Detect which cell encompasses the target text, then output its [X, Y] center coordinate. 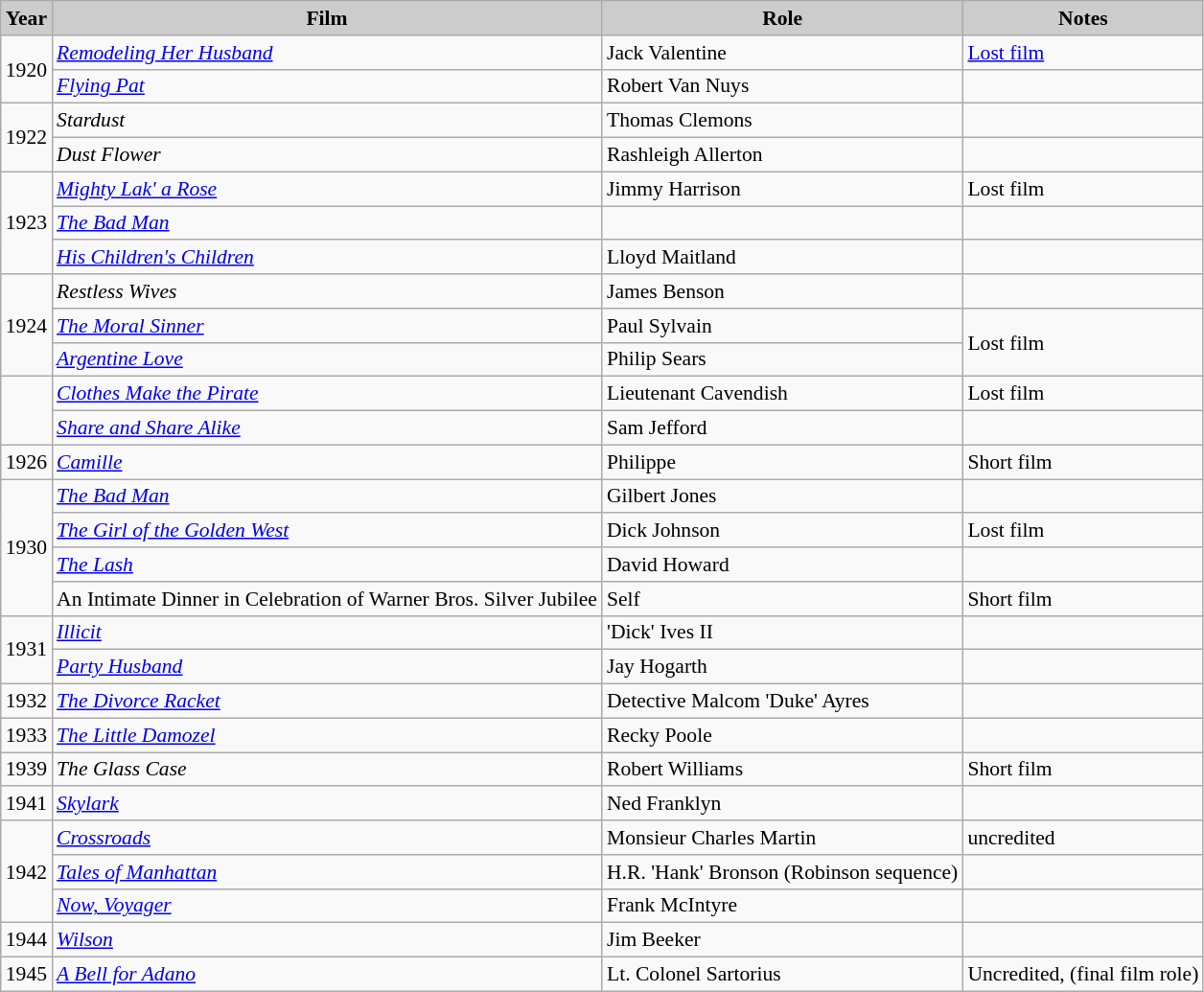
1924 [27, 326]
1931 [27, 650]
1920 [27, 69]
James Benson [782, 291]
Uncredited, (final film role) [1083, 975]
1939 [27, 770]
Thomas Clemons [782, 121]
Jimmy Harrison [782, 189]
Monsieur Charles Martin [782, 838]
H.R. 'Hank' Bronson (Robinson sequence) [782, 872]
The Girl of the Golden West [327, 531]
Lloyd Maitland [782, 258]
Sam Jefford [782, 428]
Gilbert Jones [782, 496]
A Bell for Adano [327, 975]
uncredited [1083, 838]
Role [782, 18]
Robert Van Nuys [782, 86]
The Lash [327, 565]
Argentine Love [327, 359]
Recky Poole [782, 735]
Jim Beeker [782, 940]
1930 [27, 547]
Camille [327, 462]
Tales of Manhattan [327, 872]
Notes [1083, 18]
Crossroads [327, 838]
Flying Pat [327, 86]
Lt. Colonel Sartorius [782, 975]
David Howard [782, 565]
1944 [27, 940]
Robert Williams [782, 770]
1923 [27, 222]
1942 [27, 872]
Now, Voyager [327, 906]
1926 [27, 462]
Ned Franklyn [782, 804]
An Intimate Dinner in Celebration of Warner Bros. Silver Jubilee [327, 599]
1922 [27, 138]
Remodeling Her Husband [327, 53]
Party Husband [327, 667]
1945 [27, 975]
Philip Sears [782, 359]
Wilson [327, 940]
Dick Johnson [782, 531]
Share and Share Alike [327, 428]
Year [27, 18]
The Divorce Racket [327, 702]
1933 [27, 735]
'Dick' Ives II [782, 633]
Skylark [327, 804]
His Children's Children [327, 258]
Lieutenant Cavendish [782, 394]
The Moral Sinner [327, 326]
Self [782, 599]
Mighty Lak' a Rose [327, 189]
Rashleigh Allerton [782, 155]
Paul Sylvain [782, 326]
Stardust [327, 121]
1941 [27, 804]
Film [327, 18]
Frank McIntyre [782, 906]
Detective Malcom 'Duke' Ayres [782, 702]
Philippe [782, 462]
1932 [27, 702]
Illicit [327, 633]
The Glass Case [327, 770]
Jay Hogarth [782, 667]
Dust Flower [327, 155]
Clothes Make the Pirate [327, 394]
The Little Damozel [327, 735]
Restless Wives [327, 291]
Jack Valentine [782, 53]
